Return [X, Y] of the center of cell containing provided text 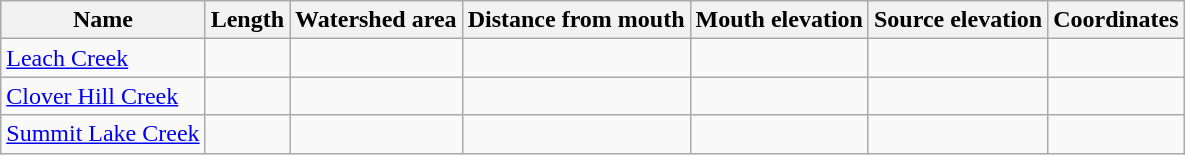
Coordinates [1116, 20]
Watershed area [376, 20]
Mouth elevation [779, 20]
Name [103, 20]
Distance from mouth [576, 20]
Clover Hill Creek [103, 96]
Length [247, 20]
Leach Creek [103, 58]
Source elevation [958, 20]
Summit Lake Creek [103, 134]
